Return the [x, y] coordinate for the center point of the cell that contains the specified text.  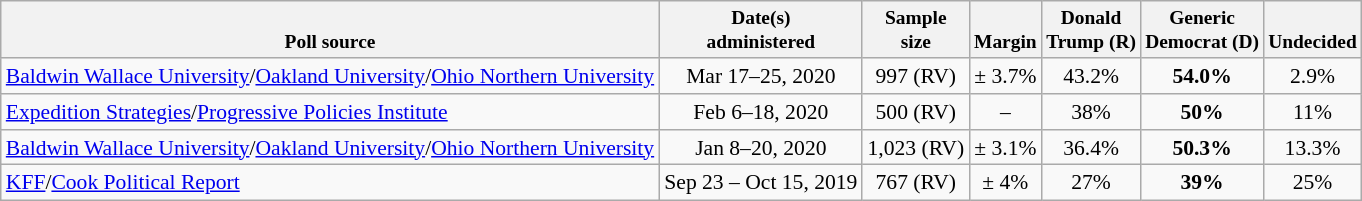
2.9% [1313, 76]
27% [1092, 183]
767 (RV) [916, 183]
36.4% [1092, 148]
500 (RV) [916, 112]
± 4% [1005, 183]
43.2% [1092, 76]
Date(s)administered [760, 30]
Poll source [330, 30]
38% [1092, 112]
39% [1202, 183]
Margin [1005, 30]
Expedition Strategies/Progressive Policies Institute [330, 112]
± 3.7% [1005, 76]
DonaldTrump (R) [1092, 30]
Mar 17–25, 2020 [760, 76]
Jan 8–20, 2020 [760, 148]
50.3% [1202, 148]
– [1005, 112]
11% [1313, 112]
997 (RV) [916, 76]
54.0% [1202, 76]
± 3.1% [1005, 148]
1,023 (RV) [916, 148]
25% [1313, 183]
13.3% [1313, 148]
KFF/Cook Political Report [330, 183]
Feb 6–18, 2020 [760, 112]
GenericDemocrat (D) [1202, 30]
Samplesize [916, 30]
50% [1202, 112]
Undecided [1313, 30]
Sep 23 – Oct 15, 2019 [760, 183]
